Capture the cell that displays the provided text and extract its (X, Y) central coordinate. 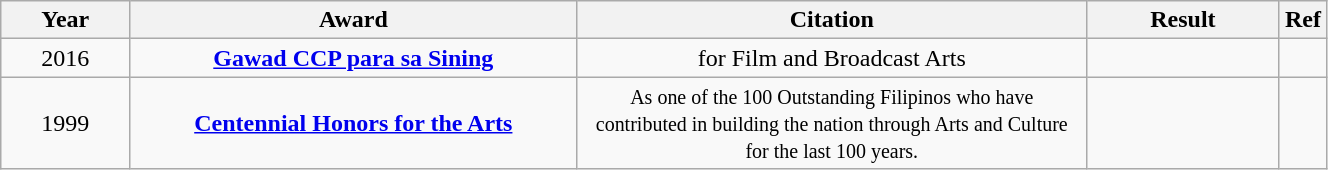
Citation (832, 20)
Centennial Honors for the Arts (354, 123)
Ref (1302, 20)
Result (1184, 20)
2016 (66, 58)
Award (354, 20)
As one of the 100 Outstanding Filipinos who have contributed in building the nation through Arts and Culture for the last 100 years. (832, 123)
Year (66, 20)
Gawad CCP para sa Sining (354, 58)
for Film and Broadcast Arts (832, 58)
1999 (66, 123)
